Capture the cell that displays the provided text and extract its (x, y) central coordinate. 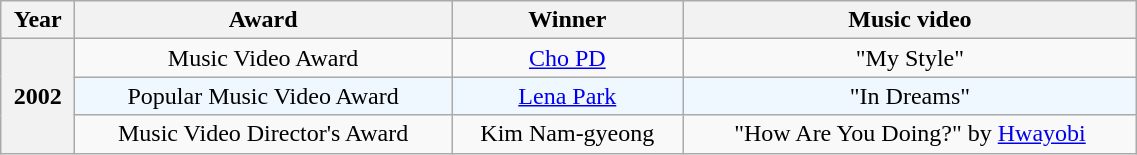
Award (264, 20)
"My Style" (910, 58)
Music Video Award (264, 58)
"How Are You Doing?" by Hwayobi (910, 134)
Winner (568, 20)
Popular Music Video Award (264, 96)
Kim Nam-gyeong (568, 134)
Lena Park (568, 96)
"In Dreams" (910, 96)
Cho PD (568, 58)
Year (38, 20)
Music video (910, 20)
2002 (38, 96)
Music Video Director's Award (264, 134)
